Detect which cell encompasses the target text, then output its (X, Y) center coordinate. 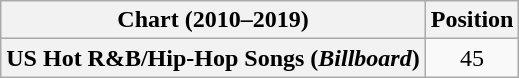
Chart (2010–2019) (213, 20)
45 (472, 58)
Position (472, 20)
US Hot R&B/Hip-Hop Songs (Billboard) (213, 58)
